Pinpoint the cell where the given text exists, returning its [X, Y] midpoint coordinate. 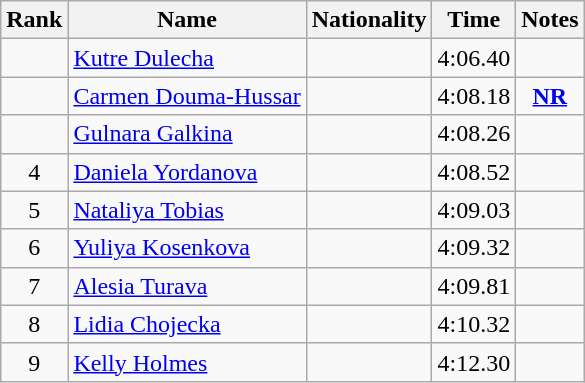
7 [34, 286]
4:09.03 [474, 210]
Lidia Chojecka [187, 324]
Nataliya Tobias [187, 210]
8 [34, 324]
4:09.32 [474, 248]
Name [187, 20]
Time [474, 20]
4:06.40 [474, 58]
Yuliya Kosenkova [187, 248]
Notes [550, 20]
9 [34, 362]
Kutre Dulecha [187, 58]
4:08.52 [474, 172]
4:10.32 [474, 324]
Rank [34, 20]
4 [34, 172]
Daniela Yordanova [187, 172]
6 [34, 248]
4:12.30 [474, 362]
NR [550, 96]
4:08.26 [474, 134]
Kelly Holmes [187, 362]
4:08.18 [474, 96]
Nationality [369, 20]
5 [34, 210]
4:09.81 [474, 286]
Carmen Douma-Hussar [187, 96]
Gulnara Galkina [187, 134]
Alesia Turava [187, 286]
